Provide the [x, y] coordinate of the cell's center where the given text is located.  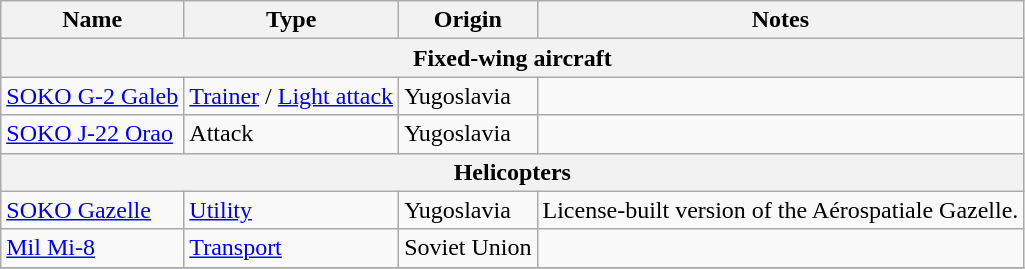
Helicopters [512, 172]
SOKO Gazelle [92, 210]
Origin [468, 20]
Attack [292, 134]
Name [92, 20]
Type [292, 20]
Notes [780, 20]
Transport [292, 248]
Soviet Union [468, 248]
Fixed-wing aircraft [512, 58]
SOKO G-2 Galeb [92, 96]
Trainer / Light attack [292, 96]
Mil Mi-8 [92, 248]
Utility [292, 210]
License-built version of the Aérospatiale Gazelle. [780, 210]
SOKO J-22 Orao [92, 134]
